Locate the cell with the specified text and output its [X, Y] center coordinate. 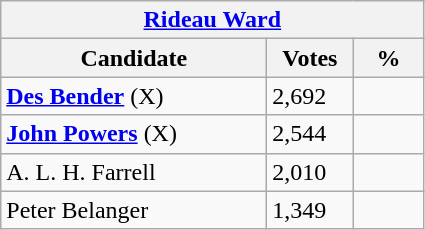
Votes [310, 58]
Peter Belanger [134, 210]
1,349 [310, 210]
Candidate [134, 58]
2,692 [310, 96]
2,544 [310, 134]
John Powers (X) [134, 134]
Rideau Ward [212, 20]
Des Bender (X) [134, 96]
% [388, 58]
A. L. H. Farrell [134, 172]
2,010 [310, 172]
